Identify which cell holds the provided text, then report its (X, Y) central coordinate. 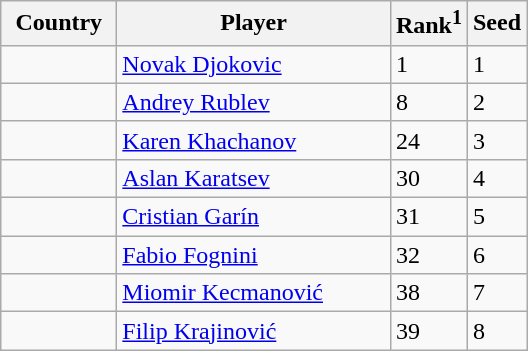
Rank1 (428, 24)
Miomir Kecmanović (254, 293)
Karen Khachanov (254, 140)
39 (428, 331)
Fabio Fognini (254, 255)
24 (428, 140)
5 (496, 217)
2 (496, 102)
38 (428, 293)
32 (428, 255)
30 (428, 178)
4 (496, 178)
Country (59, 24)
31 (428, 217)
Player (254, 24)
3 (496, 140)
Filip Krajinović (254, 331)
Novak Djokovic (254, 64)
7 (496, 293)
Cristian Garín (254, 217)
Seed (496, 24)
Andrey Rublev (254, 102)
Aslan Karatsev (254, 178)
6 (496, 255)
